For the text-containing cell, return its midpoint in (X, Y) coordinate format. 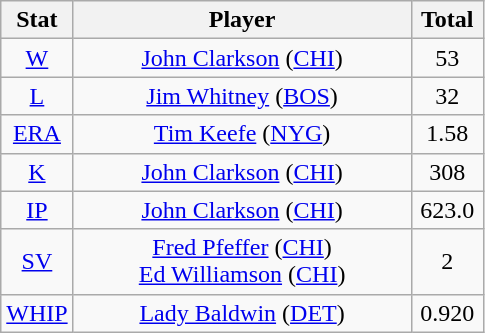
32 (447, 96)
W (37, 58)
308 (447, 172)
Jim Whitney (BOS) (242, 96)
Player (242, 20)
WHIP (37, 313)
ERA (37, 134)
Lady Baldwin (DET) (242, 313)
623.0 (447, 210)
Stat (37, 20)
SV (37, 262)
K (37, 172)
2 (447, 262)
IP (37, 210)
Tim Keefe (NYG) (242, 134)
1.58 (447, 134)
Total (447, 20)
L (37, 96)
0.920 (447, 313)
53 (447, 58)
Fred Pfeffer (CHI)Ed Williamson (CHI) (242, 262)
